Search for the cell housing the specified text and yield its (X, Y) center coordinate. 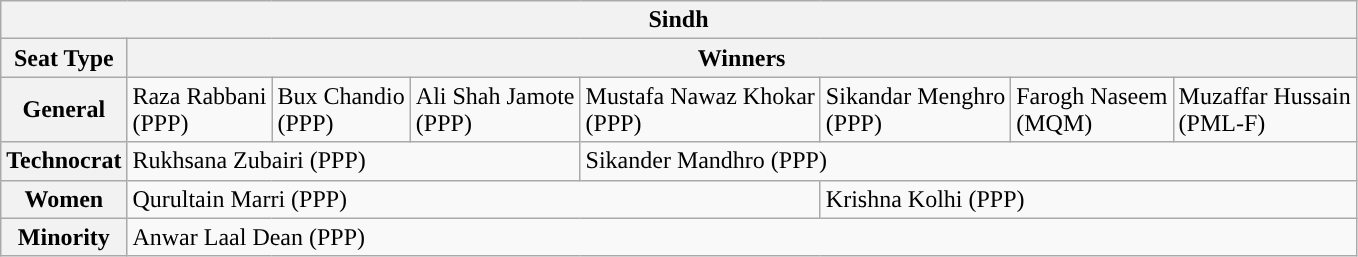
Sikandar Menghro(PPP) (915, 110)
Technocrat (64, 161)
Anwar Laal Dean (PPP) (742, 237)
Minority (64, 237)
Sindh (679, 20)
Sikander Mandhro (PPP) (968, 161)
Ali Shah Jamote(PPP) (495, 110)
Bux Chandio(PPP) (341, 110)
Women (64, 199)
General (64, 110)
Seat Type (64, 58)
Farogh Naseem(MQM) (1092, 110)
Winners (742, 58)
Raza Rabbani(PPP) (200, 110)
Rukhsana Zubairi (PPP) (354, 161)
Krishna Kolhi (PPP) (1088, 199)
Muzaffar Hussain(PML-F) (1264, 110)
Qurultain Marri (PPP) (474, 199)
Mustafa Nawaz Khokar(PPP) (700, 110)
